Return the [x, y] coordinate for the center point of the cell that contains the specified text.  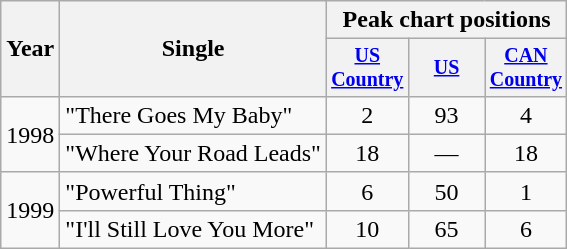
"I'll Still Love You More" [194, 229]
1998 [30, 134]
— [446, 153]
1 [526, 191]
1999 [30, 210]
10 [367, 229]
4 [526, 115]
US Country [367, 68]
CAN Country [526, 68]
Peak chart positions [446, 20]
Year [30, 49]
50 [446, 191]
"There Goes My Baby" [194, 115]
2 [367, 115]
Single [194, 49]
93 [446, 115]
"Powerful Thing" [194, 191]
US [446, 68]
"Where Your Road Leads" [194, 153]
65 [446, 229]
